Capture the cell that displays the provided text and extract its (X, Y) central coordinate. 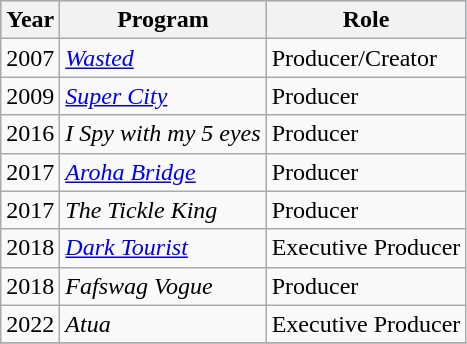
Producer/Creator (366, 58)
The Tickle King (163, 210)
Fafswag Vogue (163, 286)
Wasted (163, 58)
Aroha Bridge (163, 172)
Atua (163, 324)
2022 (30, 324)
Year (30, 20)
2007 (30, 58)
I Spy with my 5 eyes (163, 134)
Role (366, 20)
2016 (30, 134)
2009 (30, 96)
Dark Tourist (163, 248)
Program (163, 20)
Super City (163, 96)
